Output the [x, y] coordinate of the center of the cell containing the given text.  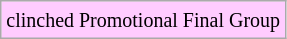
clinched Promotional Final Group [144, 20]
